Identify which cell holds the provided text, then report its [x, y] central coordinate. 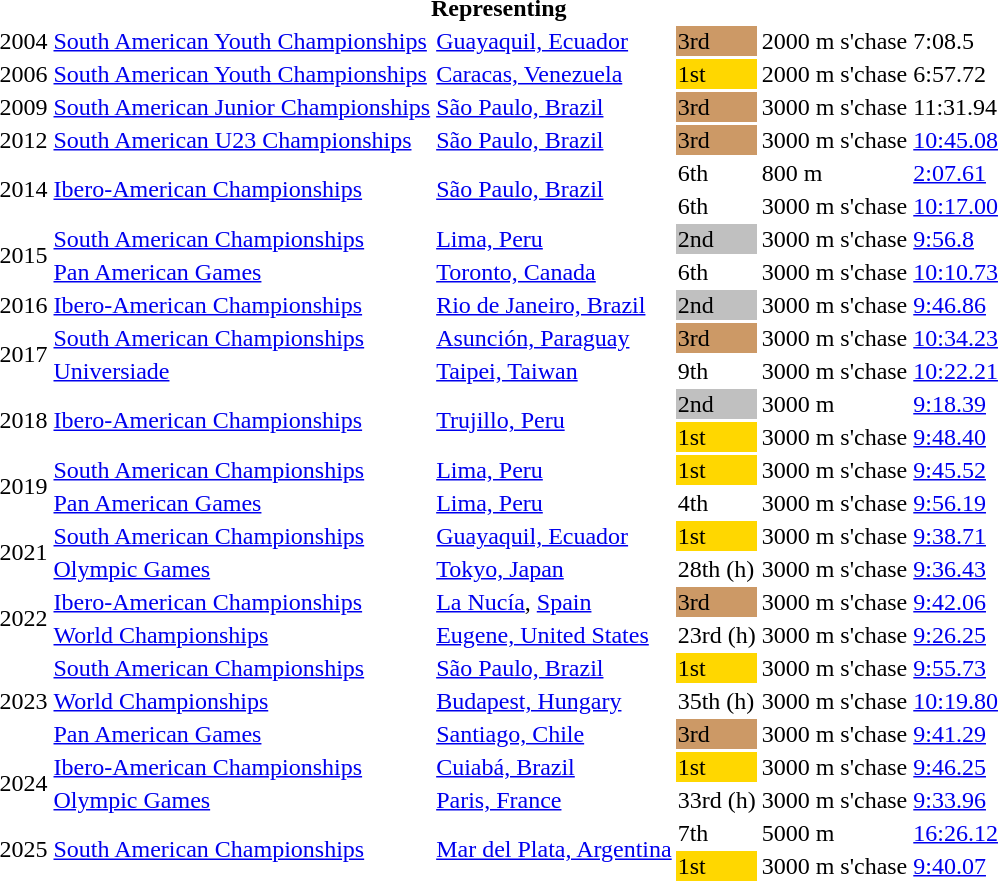
La Nucía, Spain [554, 602]
Tokyo, Japan [554, 569]
Rio de Janeiro, Brazil [554, 305]
Asunción, Paraguay [554, 338]
South American U23 Championships [242, 140]
South American Junior Championships [242, 107]
Cuiabá, Brazil [554, 767]
23rd (h) [716, 635]
800 m [834, 173]
5000 m [834, 833]
Santiago, Chile [554, 734]
3000 m [834, 404]
Taipei, Taiwan [554, 371]
Caracas, Venezuela [554, 74]
33rd (h) [716, 800]
Budapest, Hungary [554, 701]
7th [716, 833]
28th (h) [716, 569]
35th (h) [716, 701]
Mar del Plata, Argentina [554, 850]
Paris, France [554, 800]
Eugene, United States [554, 635]
Trujillo, Peru [554, 420]
4th [716, 503]
Toronto, Canada [554, 272]
9th [716, 371]
Universiade [242, 371]
